Locate the cell with the specified text and output its [X, Y] center coordinate. 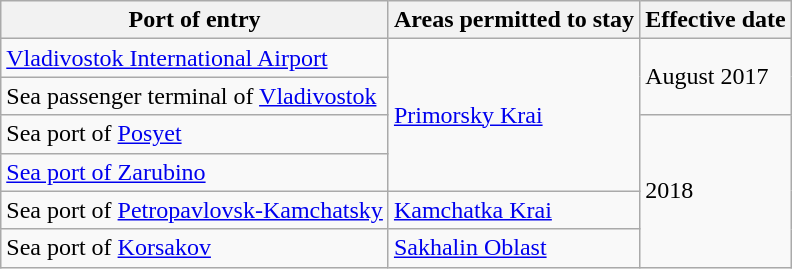
Sea port of Petropavlovsk-Kamchatsky [195, 210]
Kamchatka Krai [514, 210]
Primorsky Krai [514, 115]
Port of entry [195, 20]
Sea port of Zarubino [195, 172]
Sea passenger terminal of Vladivostok [195, 96]
Areas permitted to stay [514, 20]
Sakhalin Oblast [514, 248]
August 2017 [716, 77]
Vladivostok International Airport [195, 58]
Sea port of Posyet [195, 134]
Effective date [716, 20]
2018 [716, 191]
Sea port of Korsakov [195, 248]
